Locate the cell with the specified text and output its (X, Y) center coordinate. 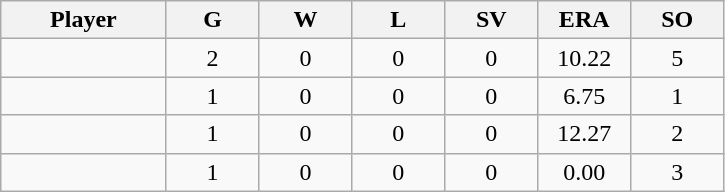
0.00 (584, 172)
5 (678, 58)
L (398, 20)
W (306, 20)
12.27 (584, 134)
ERA (584, 20)
Player (84, 20)
3 (678, 172)
SO (678, 20)
SV (492, 20)
G (212, 20)
6.75 (584, 96)
10.22 (584, 58)
